Identify which cell holds the provided text, then report its (X, Y) central coordinate. 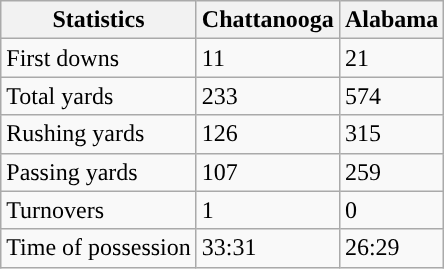
33:31 (268, 248)
26:29 (391, 248)
1 (268, 210)
Passing yards (99, 172)
Rushing yards (99, 134)
First downs (99, 58)
Turnovers (99, 210)
126 (268, 134)
259 (391, 172)
0 (391, 210)
233 (268, 96)
Total yards (99, 96)
107 (268, 172)
574 (391, 96)
11 (268, 58)
21 (391, 58)
Time of possession (99, 248)
315 (391, 134)
Alabama (391, 20)
Statistics (99, 20)
Chattanooga (268, 20)
